Return [x, y] of the center of cell containing provided text 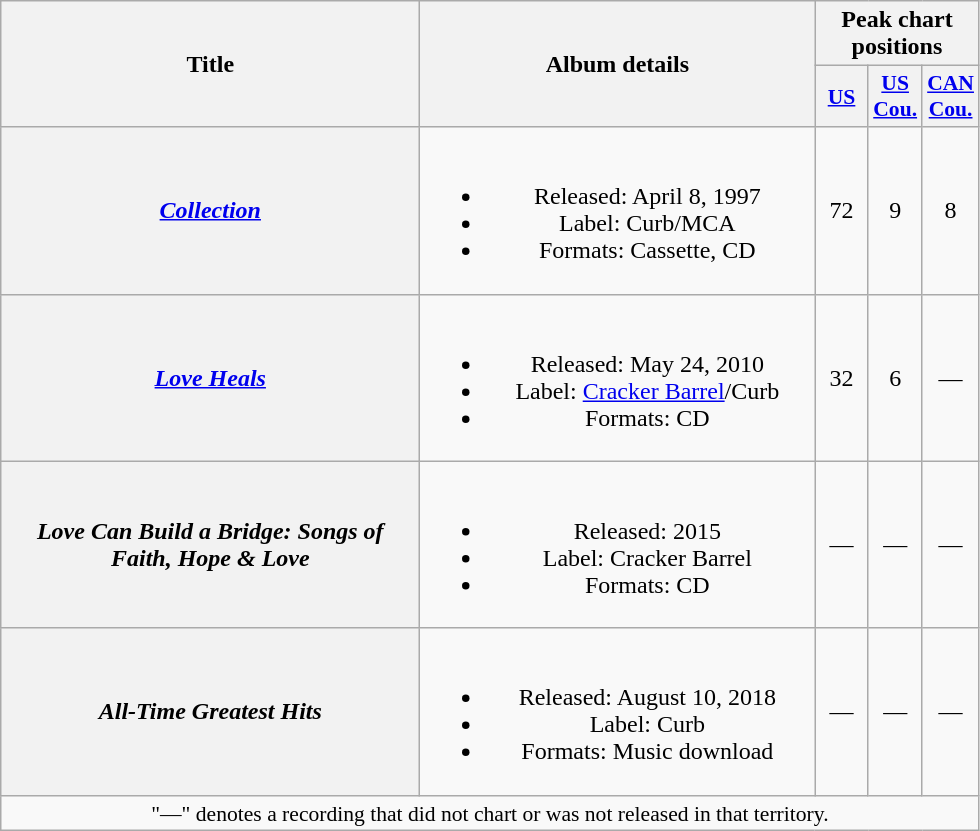
Released: August 10, 2018Label: CurbFormats: Music download [618, 712]
Peak chartpositions [897, 34]
US [842, 96]
8 [950, 210]
Released: 2015Label: Cracker BarrelFormats: CD [618, 544]
Title [210, 64]
Album details [618, 64]
72 [842, 210]
Released: May 24, 2010Label: Cracker Barrel/CurbFormats: CD [618, 378]
CANCou. [950, 96]
"—" denotes a recording that did not chart or was not released in that territory. [490, 813]
32 [842, 378]
9 [895, 210]
Collection [210, 210]
Released: April 8, 1997Label: Curb/MCAFormats: Cassette, CD [618, 210]
Love Heals [210, 378]
6 [895, 378]
USCou. [895, 96]
Love Can Build a Bridge: Songs ofFaith, Hope & Love [210, 544]
All-Time Greatest Hits [210, 712]
